From the cell containing the given text, extract its center point as (x, y) coordinate. 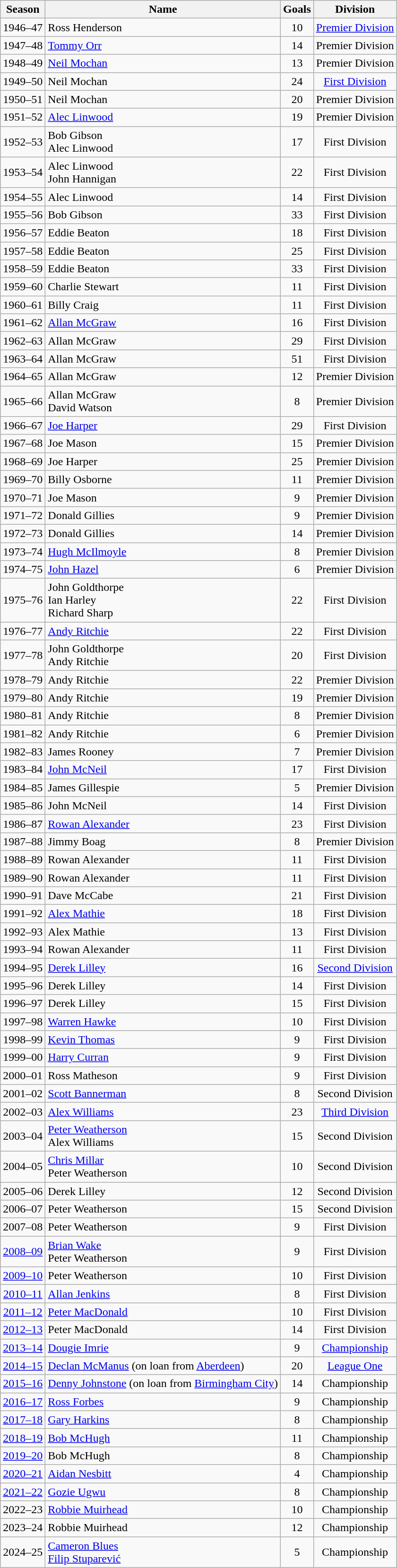
1992–93 (23, 932)
Bob GibsonAlec Linwood (163, 142)
21 (297, 896)
Ross Henderson (163, 27)
1983–84 (23, 770)
1975–76 (23, 600)
2007–08 (23, 1227)
1976–77 (23, 631)
Dave McCabe (163, 896)
1993–94 (23, 950)
Peter WeathersonAlex Williams (163, 1135)
Aidan Nesbitt (163, 1473)
Ross Forbes (163, 1402)
2008–09 (23, 1252)
1955–56 (23, 215)
2012–13 (23, 1330)
1972–73 (23, 533)
1951–52 (23, 117)
1969–70 (23, 479)
24 (297, 81)
1996–97 (23, 1004)
Scott Bannerman (163, 1093)
1997–98 (23, 1022)
1986–87 (23, 823)
1957–58 (23, 251)
1980–81 (23, 716)
Charlie Stewart (163, 287)
Hugh McIlmoyle (163, 552)
1984–85 (23, 788)
1999–00 (23, 1057)
1968–69 (23, 461)
2020–21 (23, 1473)
2022–23 (23, 1510)
Allan McGrawDavid Watson (163, 401)
1950–51 (23, 99)
1991–92 (23, 914)
Billy Osborne (163, 479)
1973–74 (23, 552)
2002–03 (23, 1111)
1965–66 (23, 401)
Season (23, 9)
Jimmy Boag (163, 841)
1981–82 (23, 734)
2010–11 (23, 1294)
2024–25 (23, 1552)
Tommy Orr (163, 45)
2014–15 (23, 1366)
League One (355, 1366)
Harry Curran (163, 1057)
1990–91 (23, 896)
2017–18 (23, 1420)
1978–79 (23, 680)
2021–22 (23, 1491)
1953–54 (23, 172)
Gary Harkins (163, 1420)
1966–67 (23, 425)
1988–89 (23, 859)
1958–59 (23, 269)
1949–50 (23, 81)
Warren Hawke (163, 1022)
2015–16 (23, 1384)
1960–61 (23, 305)
1952–53 (23, 142)
1954–55 (23, 197)
2000–01 (23, 1075)
1962–63 (23, 341)
James Gillespie (163, 788)
2016–17 (23, 1402)
John Hazel (163, 570)
John GoldthorpeAndy Ritchie (163, 655)
Brian Wake Peter Weatherson (163, 1252)
2011–12 (23, 1312)
4 (297, 1473)
2018–19 (23, 1438)
2006–07 (23, 1209)
Bob Gibson (163, 215)
1989–90 (23, 878)
Cameron Blues Filip Stuparević (163, 1552)
2004–05 (23, 1167)
Kevin Thomas (163, 1040)
1956–57 (23, 233)
Goals (297, 9)
1979–80 (23, 698)
2013–14 (23, 1348)
1982–83 (23, 752)
2023–24 (23, 1528)
Allan Jenkins (163, 1294)
Billy Craig (163, 305)
1977–78 (23, 655)
1985–86 (23, 806)
1948–49 (23, 63)
51 (297, 359)
Ross Matheson (163, 1075)
1946–47 (23, 27)
Alex Williams (163, 1111)
2001–02 (23, 1093)
1967–68 (23, 443)
7 (297, 752)
2003–04 (23, 1135)
Third Division (355, 1111)
2019–20 (23, 1455)
Gozie Ugwu (163, 1491)
Division (355, 9)
Declan McManus (on loan from Aberdeen) (163, 1366)
1959–60 (23, 287)
1987–88 (23, 841)
1964–65 (23, 377)
James Rooney (163, 752)
1970–71 (23, 497)
2009–10 (23, 1276)
Chris Millar Peter Weatherson (163, 1167)
John GoldthorpeIan HarleyRichard Sharp (163, 600)
1971–72 (23, 515)
1963–64 (23, 359)
1995–96 (23, 986)
2005–06 (23, 1191)
1974–75 (23, 570)
1994–95 (23, 968)
Denny Johnstone (on loan from Birmingham City) (163, 1384)
1961–62 (23, 323)
Dougie Imrie (163, 1348)
1947–48 (23, 45)
1998–99 (23, 1040)
Name (163, 9)
Alec LinwoodJohn Hannigan (163, 172)
